Scan for the cell matching the given text and deliver its (x, y) coordinate at center. 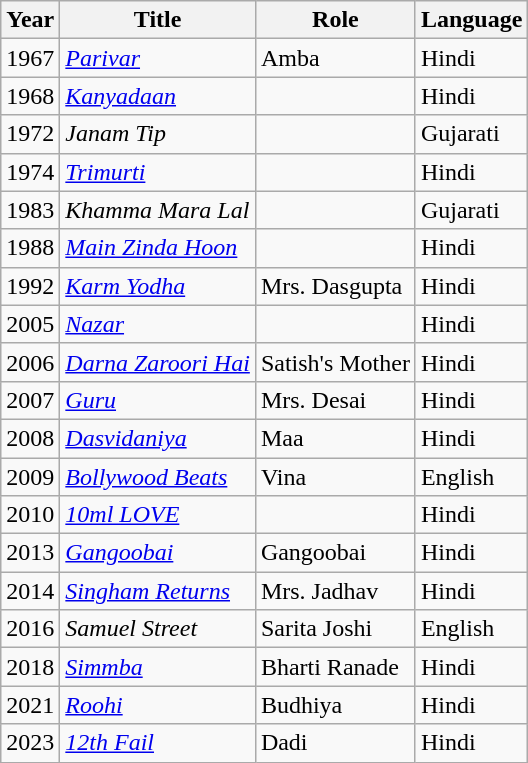
Guru (158, 400)
10ml LOVE (158, 515)
2009 (30, 477)
2008 (30, 438)
2007 (30, 400)
Mrs. Dasgupta (335, 286)
2023 (30, 743)
2006 (30, 362)
Kanyadaan (158, 96)
Bollywood Beats (158, 477)
1988 (30, 248)
Year (30, 20)
Bharti Ranade (335, 667)
1968 (30, 96)
2013 (30, 553)
2016 (30, 629)
Mrs. Desai (335, 400)
Main Zinda Hoon (158, 248)
Role (335, 20)
Dasvidaniya (158, 438)
1983 (30, 210)
1992 (30, 286)
Vina (335, 477)
Nazar (158, 324)
12th Fail (158, 743)
1972 (30, 134)
Parivar (158, 58)
2014 (30, 591)
Amba (335, 58)
Satish's Mother (335, 362)
Language (471, 20)
Trimurti (158, 172)
Title (158, 20)
Samuel Street (158, 629)
Karm Yodha (158, 286)
Khamma Mara Lal (158, 210)
Singham Returns (158, 591)
2010 (30, 515)
Mrs. Jadhav (335, 591)
1974 (30, 172)
Maa (335, 438)
Janam Tip (158, 134)
Dadi (335, 743)
Darna Zaroori Hai (158, 362)
Roohi (158, 705)
Sarita Joshi (335, 629)
2005 (30, 324)
Simmba (158, 667)
1967 (30, 58)
2018 (30, 667)
2021 (30, 705)
Budhiya (335, 705)
